Output the (X, Y) coordinate of the center of the cell containing the given text.  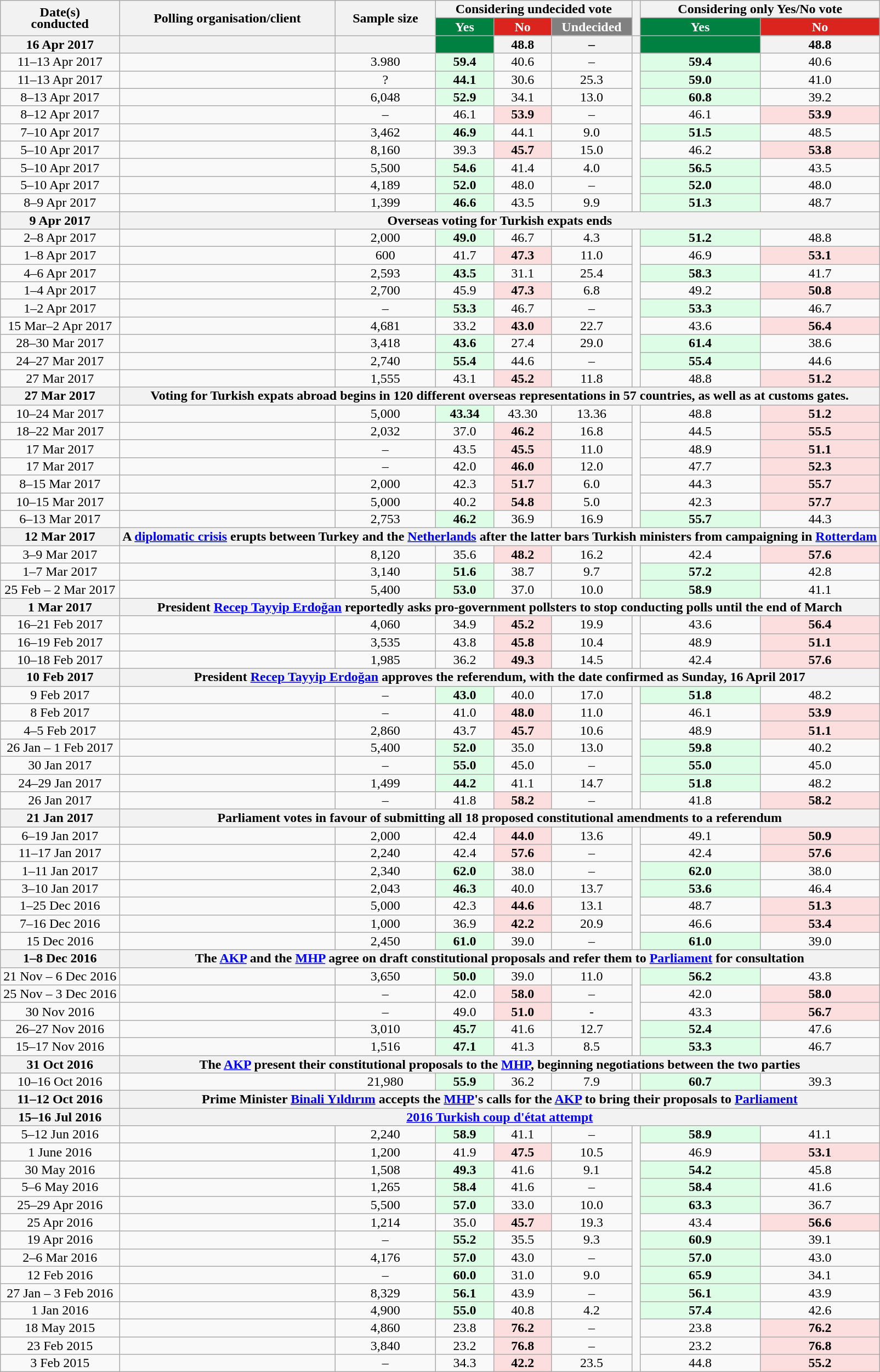
4,900 (385, 1310)
52.9 (465, 97)
12.7 (592, 1029)
12 Mar 2017 (60, 537)
1–11 Jan 2017 (60, 871)
8,329 (385, 1292)
15.0 (592, 150)
Considering undecided vote (534, 9)
8–15 Mar 2017 (60, 484)
10.4 (592, 642)
5.0 (592, 501)
9.3 (592, 1240)
1,499 (385, 783)
54.6 (465, 167)
51.7 (523, 484)
49.2 (701, 291)
President Recep Tayyip Erdoğan approves the referendum, with the date confirmed as Sunday, 16 April 2017 (500, 677)
14.7 (592, 783)
33.2 (465, 326)
21 Nov – 6 Dec 2016 (60, 976)
19.9 (592, 625)
2,340 (385, 871)
44.0 (523, 836)
3,140 (385, 572)
1–8 Apr 2017 (60, 256)
3–10 Jan 2017 (60, 888)
12.0 (592, 466)
44.8 (701, 1363)
45.5 (523, 449)
1–8 Dec 2016 (60, 959)
23 Feb 2015 (60, 1346)
5–6 May 2016 (60, 1187)
25.3 (592, 80)
15–17 Nov 2016 (60, 1046)
7–10 Apr 2017 (60, 132)
26–27 Nov 2016 (60, 1029)
Polling organisation/client (227, 18)
2,043 (385, 888)
27 Jan – 3 Feb 2016 (60, 1292)
1 Mar 2017 (60, 607)
30.6 (523, 80)
4,681 (385, 326)
33.0 (523, 1205)
34.9 (465, 625)
3,418 (385, 343)
1–25 Dec 2016 (60, 906)
16.9 (592, 519)
2,740 (385, 361)
41.4 (523, 167)
43.34 (465, 413)
A diplomatic crisis erupts between Turkey and the Netherlands after the latter bars Turkish ministers from campaigning in Rotterdam (500, 537)
25 Nov – 3 Dec 2016 (60, 994)
30 Jan 2017 (60, 765)
1,200 (385, 1152)
10–24 Mar 2017 (60, 413)
2,032 (385, 431)
6,048 (385, 97)
8–13 Apr 2017 (60, 97)
56.5 (701, 167)
2,700 (385, 291)
13.6 (592, 836)
31 Oct 2016 (60, 1064)
9 Apr 2017 (60, 220)
16–19 Feb 2017 (60, 642)
6–19 Jan 2017 (60, 836)
10.6 (592, 730)
13.7 (592, 888)
47.5 (523, 1152)
54.8 (523, 501)
21,980 (385, 1082)
11–12 Oct 2016 (60, 1099)
11–17 Jan 2017 (60, 853)
15 Dec 2016 (60, 941)
57.7 (820, 501)
The AKP present their constitutional proposals to the MHP, beginning negotiations between the two parties (500, 1064)
1,214 (385, 1222)
4,189 (385, 185)
52.3 (820, 466)
1–7 Mar 2017 (60, 572)
President Recep Tayyip Erdoğan reportedly asks pro-government pollsters to stop conducting polls until the end of March (500, 607)
16.8 (592, 431)
The AKP and the MHP agree on draft constitutional proposals and refer them to Parliament for consultation (500, 959)
8.5 (592, 1046)
4.3 (592, 238)
Considering only Yes/No vote (760, 9)
9.1 (592, 1170)
9 Feb 2017 (60, 695)
6.0 (592, 484)
25 Feb – 2 Mar 2017 (60, 589)
6–13 Mar 2017 (60, 519)
53.8 (820, 150)
55.9 (465, 1082)
43.4 (701, 1222)
1,399 (385, 202)
39.2 (820, 97)
1,985 (385, 660)
60.7 (701, 1082)
25 Apr 2016 (60, 1222)
29.0 (592, 343)
2,593 (385, 273)
47.7 (701, 466)
38.6 (820, 343)
50.9 (820, 836)
50.0 (465, 976)
40.8 (523, 1310)
41.3 (523, 1046)
1,508 (385, 1170)
9.7 (592, 572)
59.8 (701, 747)
30 May 2016 (60, 1170)
51.5 (701, 132)
51.0 (523, 1011)
Sample size (385, 18)
3–9 Mar 2017 (60, 554)
60.8 (701, 97)
30 Nov 2016 (60, 1011)
21 Jan 2017 (60, 818)
7.9 (592, 1082)
7–16 Dec 2016 (60, 923)
53.6 (701, 888)
1 Jan 2016 (60, 1310)
13.36 (592, 413)
53.0 (465, 589)
16.2 (592, 554)
3 Feb 2015 (60, 1363)
1–4 Apr 2017 (60, 291)
1 June 2016 (60, 1152)
25–29 Apr 2016 (60, 1205)
23.5 (592, 1363)
19 Apr 2016 (60, 1240)
50.8 (820, 291)
8,120 (385, 554)
10.5 (592, 1152)
63.3 (701, 1205)
2016 Turkish coup d'état attempt (500, 1117)
4–6 Apr 2017 (60, 273)
59.0 (701, 80)
15 Mar–2 Apr 2017 (60, 326)
4–5 Feb 2017 (60, 730)
16–21 Feb 2017 (60, 625)
60.0 (465, 1275)
4.2 (592, 1310)
3,650 (385, 976)
46.0 (523, 466)
42.6 (820, 1310)
3.980 (385, 62)
39.1 (820, 1240)
47.1 (465, 1046)
3,535 (385, 642)
35.5 (523, 1240)
1,265 (385, 1187)
31.0 (523, 1275)
- (592, 1011)
Date(s)conducted (60, 18)
6.8 (592, 291)
43.7 (465, 730)
1,555 (385, 378)
9.9 (592, 202)
18 May 2015 (60, 1328)
57.2 (701, 572)
15–16 Jul 2016 (60, 1117)
35.6 (465, 554)
8 Feb 2017 (60, 712)
31.1 (523, 273)
10–16 Oct 2016 (60, 1082)
4.0 (592, 167)
48.5 (820, 132)
10–18 Feb 2017 (60, 660)
49.1 (701, 836)
44.5 (701, 431)
56.6 (820, 1222)
46.3 (465, 888)
8–12 Apr 2017 (60, 115)
56.2 (701, 976)
16 Apr 2017 (60, 44)
61.4 (701, 343)
28–30 Mar 2017 (60, 343)
46.4 (820, 888)
38.7 (523, 572)
51.6 (465, 572)
41.9 (465, 1152)
34.3 (465, 1363)
24–29 Jan 2017 (60, 783)
Parliament votes in favour of submitting all 18 proposed constitutional amendments to a referendum (500, 818)
1,000 (385, 923)
57.4 (701, 1310)
1–2 Apr 2017 (60, 308)
20.9 (592, 923)
25.4 (592, 273)
4,176 (385, 1257)
47.6 (820, 1029)
26 Jan 2017 (60, 801)
65.9 (701, 1275)
60.9 (701, 1240)
Undecided (592, 27)
43.1 (465, 378)
5–12 Jun 2016 (60, 1135)
Prime Minister Binali Yıldırım accepts the MHP's calls for the AKP to bring their proposals to Parliament (500, 1099)
18–22 Mar 2017 (60, 431)
3,840 (385, 1346)
Overseas voting for Turkish expats ends (500, 220)
4,860 (385, 1328)
8,160 (385, 150)
? (385, 80)
53.4 (820, 923)
24–27 Mar 2017 (60, 361)
600 (385, 256)
36.7 (820, 1205)
13.1 (592, 906)
12 Feb 2016 (60, 1275)
56.7 (820, 1011)
11.8 (592, 378)
8–9 Apr 2017 (60, 202)
45.9 (465, 291)
43.3 (701, 1011)
22.7 (592, 326)
54.2 (701, 1170)
26 Jan – 1 Feb 2017 (60, 747)
3,462 (385, 132)
19.3 (592, 1222)
2,753 (385, 519)
55.5 (820, 431)
44.2 (465, 783)
Voting for Turkish expats abroad begins in 120 different overseas representations in 57 countries, as well as at customs gates. (500, 396)
1,516 (385, 1046)
10–15 Mar 2017 (60, 501)
58.3 (701, 273)
3,010 (385, 1029)
27.4 (523, 343)
10 Feb 2017 (60, 677)
42.8 (820, 572)
2,450 (385, 941)
2,860 (385, 730)
14.5 (592, 660)
2–6 Mar 2016 (60, 1257)
2–8 Apr 2017 (60, 238)
4,060 (385, 625)
52.4 (701, 1029)
17.0 (592, 695)
43.30 (523, 413)
